Extract the [x, y] coordinate from the center of the cell holding the provided text.  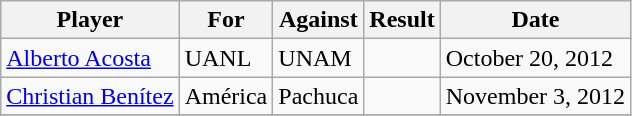
Against [318, 20]
November 3, 2012 [535, 96]
Player [90, 20]
Result [402, 20]
UANL [226, 58]
For [226, 20]
Pachuca [318, 96]
UNAM [318, 58]
Date [535, 20]
October 20, 2012 [535, 58]
América [226, 96]
Christian Benítez [90, 96]
Alberto Acosta [90, 58]
